Detect which cell encompasses the target text, then output its (x, y) center coordinate. 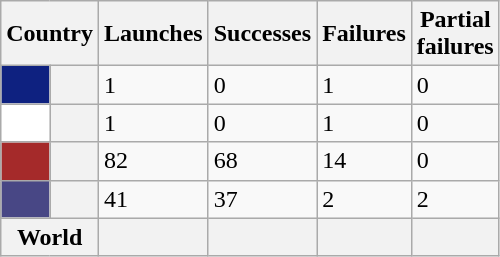
Failures (364, 34)
World (50, 237)
Successes (262, 34)
37 (262, 199)
Country (50, 34)
Partial failures (455, 34)
14 (364, 161)
82 (153, 161)
41 (153, 199)
68 (262, 161)
Launches (153, 34)
